Scan for the cell matching the given text and deliver its [X, Y] coordinate at center. 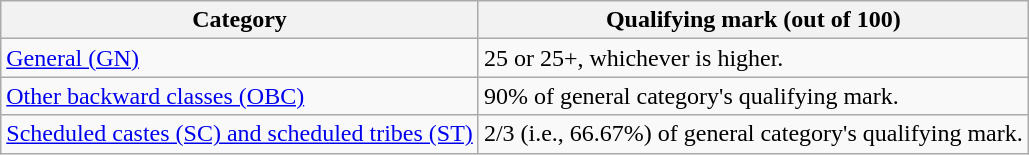
General (GN) [240, 58]
Other backward classes (OBC) [240, 96]
Category [240, 20]
2/3 (i.e., 66.67%) of general category's qualifying mark. [753, 134]
90% of general category's qualifying mark. [753, 96]
Qualifying mark (out of 100) [753, 20]
25 or 25+, whichever is higher. [753, 58]
Scheduled castes (SC) and scheduled tribes (ST) [240, 134]
